From the cell containing the given text, extract its center point as [X, Y] coordinate. 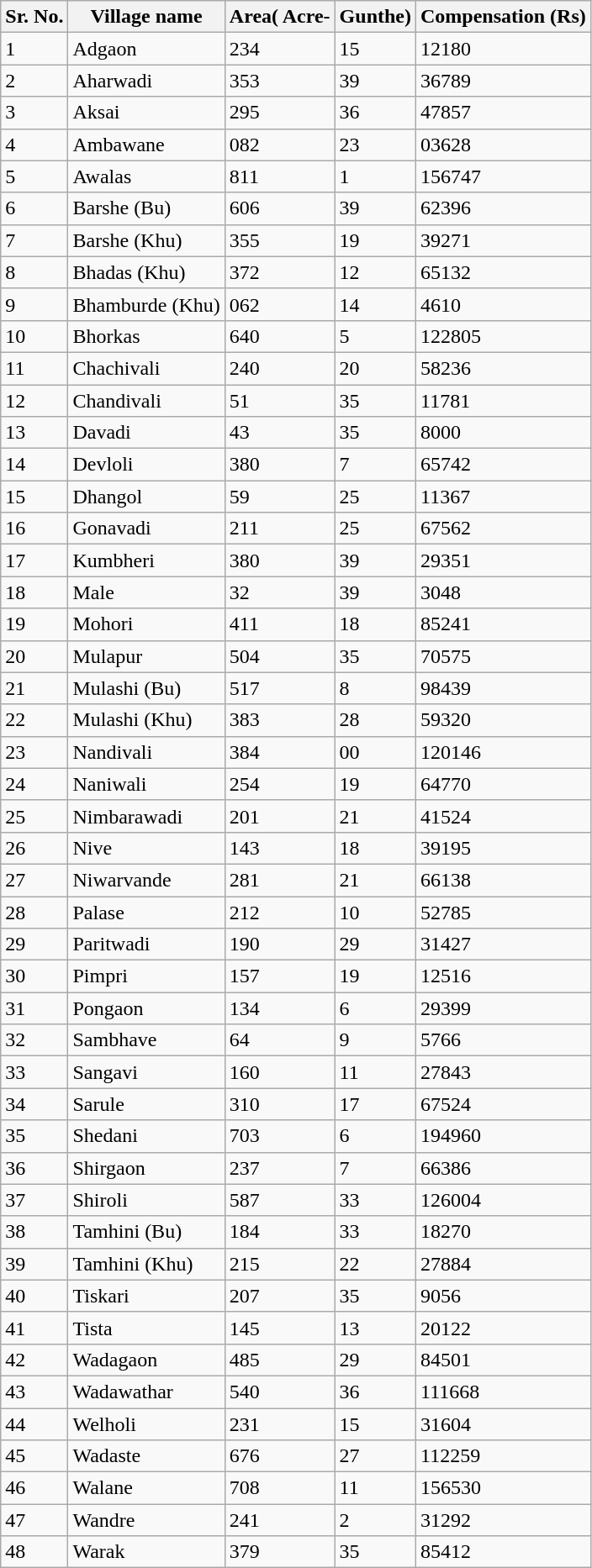
39195 [504, 848]
241 [279, 1520]
Aksai [146, 113]
372 [279, 272]
111668 [504, 1392]
39271 [504, 240]
5766 [504, 1040]
120146 [504, 752]
295 [279, 113]
Barshe (Bu) [146, 208]
Bhadas (Khu) [146, 272]
Naniwali [146, 784]
Paritwadi [146, 944]
11781 [504, 401]
504 [279, 656]
Sr. No. [34, 17]
Bhamburde (Khu) [146, 304]
85241 [504, 624]
31 [34, 1008]
Pimpri [146, 976]
3 [34, 113]
Tamhini (Khu) [146, 1264]
Barshe (Khu) [146, 240]
9056 [504, 1296]
64770 [504, 784]
384 [279, 752]
20122 [504, 1328]
66386 [504, 1168]
11367 [504, 497]
59320 [504, 720]
Nive [146, 848]
190 [279, 944]
355 [279, 240]
082 [279, 145]
Tiskari [146, 1296]
201 [279, 816]
211 [279, 529]
34 [34, 1104]
062 [279, 304]
27884 [504, 1264]
587 [279, 1200]
85412 [504, 1552]
145 [279, 1328]
41524 [504, 816]
Shiroli [146, 1200]
Aharwadi [146, 81]
Pongaon [146, 1008]
353 [279, 81]
517 [279, 688]
27843 [504, 1072]
212 [279, 912]
46 [34, 1488]
24 [34, 784]
03628 [504, 145]
4610 [504, 304]
42 [34, 1360]
254 [279, 784]
215 [279, 1264]
Chandivali [146, 401]
Wadagaon [146, 1360]
48 [34, 1552]
16 [34, 529]
112259 [504, 1456]
41 [34, 1328]
Shirgaon [146, 1168]
29399 [504, 1008]
44 [34, 1424]
Palase [146, 912]
485 [279, 1360]
640 [279, 336]
31427 [504, 944]
64 [279, 1040]
Devloli [146, 465]
Chachivali [146, 368]
Dhangol [146, 497]
Area( Acre- [279, 17]
Wadaste [146, 1456]
143 [279, 848]
51 [279, 401]
65742 [504, 465]
84501 [504, 1360]
31292 [504, 1520]
Wandre [146, 1520]
Sambhave [146, 1040]
134 [279, 1008]
Compensation (Rs) [504, 17]
58236 [504, 368]
Nimbarawadi [146, 816]
Warak [146, 1552]
00 [375, 752]
122805 [504, 336]
18270 [504, 1232]
Kumbheri [146, 560]
65132 [504, 272]
26 [34, 848]
240 [279, 368]
45 [34, 1456]
383 [279, 720]
12180 [504, 49]
Mulashi (Khu) [146, 720]
70575 [504, 656]
Mulapur [146, 656]
Awalas [146, 176]
Male [146, 592]
411 [279, 624]
606 [279, 208]
Mulashi (Bu) [146, 688]
Nandivali [146, 752]
156530 [504, 1488]
184 [279, 1232]
Bhorkas [146, 336]
3048 [504, 592]
Walane [146, 1488]
37 [34, 1200]
29351 [504, 560]
38 [34, 1232]
47857 [504, 113]
234 [279, 49]
Shedani [146, 1136]
Sarule [146, 1104]
52785 [504, 912]
8000 [504, 433]
237 [279, 1168]
47 [34, 1520]
Gunthe) [375, 17]
12516 [504, 976]
Wadawathar [146, 1392]
67562 [504, 529]
Tista [146, 1328]
160 [279, 1072]
Welholi [146, 1424]
Gonavadi [146, 529]
540 [279, 1392]
379 [279, 1552]
310 [279, 1104]
708 [279, 1488]
30 [34, 976]
156747 [504, 176]
66138 [504, 880]
Ambawane [146, 145]
231 [279, 1424]
59 [279, 497]
4 [34, 145]
67524 [504, 1104]
Tamhini (Bu) [146, 1232]
Adgaon [146, 49]
126004 [504, 1200]
Davadi [146, 433]
Sangavi [146, 1072]
194960 [504, 1136]
62396 [504, 208]
Village name [146, 17]
Niwarvande [146, 880]
281 [279, 880]
98439 [504, 688]
40 [34, 1296]
207 [279, 1296]
36789 [504, 81]
31604 [504, 1424]
157 [279, 976]
Mohori [146, 624]
703 [279, 1136]
676 [279, 1456]
811 [279, 176]
